Scan for the cell matching the given text and deliver its [X, Y] coordinate at center. 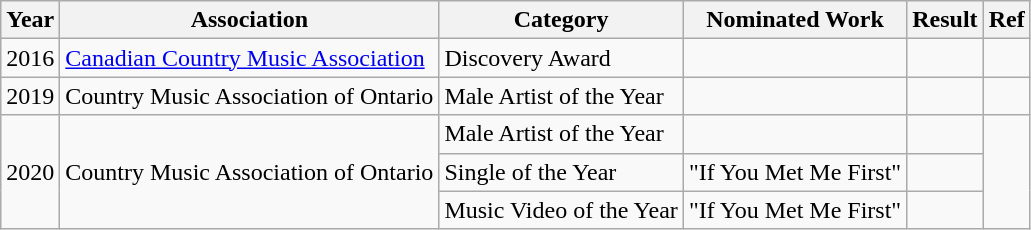
2020 [30, 172]
Nominated Work [794, 20]
Category [561, 20]
Result [945, 20]
Ref [1006, 20]
2019 [30, 96]
Single of the Year [561, 172]
Music Video of the Year [561, 210]
Discovery Award [561, 58]
2016 [30, 58]
Association [250, 20]
Year [30, 20]
Canadian Country Music Association [250, 58]
